Determine the (x, y) coordinate at the center of the cell enclosing the given text.  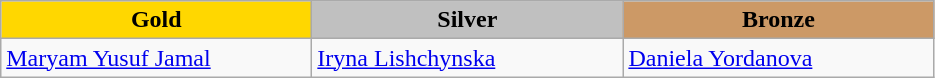
Gold (156, 20)
Maryam Yusuf Jamal (156, 58)
Daniela Yordanova (778, 58)
Silver (468, 20)
Bronze (778, 20)
Iryna Lishchynska (468, 58)
